Locate the cell with the specified text and output its [x, y] center coordinate. 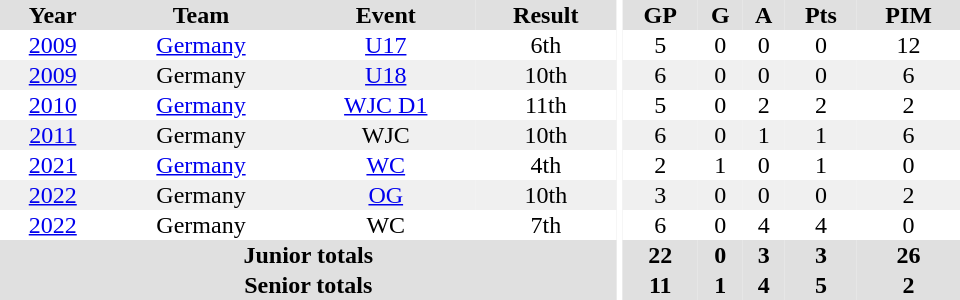
G [720, 15]
A [764, 15]
22 [660, 255]
11 [660, 285]
GP [660, 15]
Team [202, 15]
4th [546, 165]
Junior totals [308, 255]
WJC D1 [386, 105]
11th [546, 105]
6th [546, 45]
WJC [386, 135]
Event [386, 15]
26 [908, 255]
2011 [53, 135]
Senior totals [308, 285]
OG [386, 195]
Pts [821, 15]
12 [908, 45]
7th [546, 225]
2010 [53, 105]
Year [53, 15]
U18 [386, 75]
Result [546, 15]
2021 [53, 165]
U17 [386, 45]
PIM [908, 15]
